Detect which cell encompasses the target text, then output its (X, Y) center coordinate. 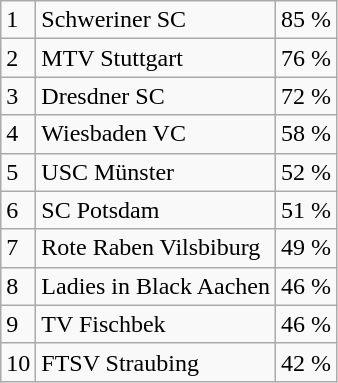
Schweriner SC (156, 20)
6 (18, 210)
7 (18, 248)
10 (18, 362)
4 (18, 134)
8 (18, 286)
9 (18, 324)
51 % (306, 210)
TV Fischbek (156, 324)
76 % (306, 58)
FTSV Straubing (156, 362)
72 % (306, 96)
SC Potsdam (156, 210)
Dresdner SC (156, 96)
85 % (306, 20)
USC Münster (156, 172)
49 % (306, 248)
Wiesbaden VC (156, 134)
Ladies in Black Aachen (156, 286)
Rote Raben Vilsbiburg (156, 248)
MTV Stuttgart (156, 58)
1 (18, 20)
3 (18, 96)
2 (18, 58)
52 % (306, 172)
42 % (306, 362)
5 (18, 172)
58 % (306, 134)
